Identify which cell holds the provided text, then report its [X, Y] central coordinate. 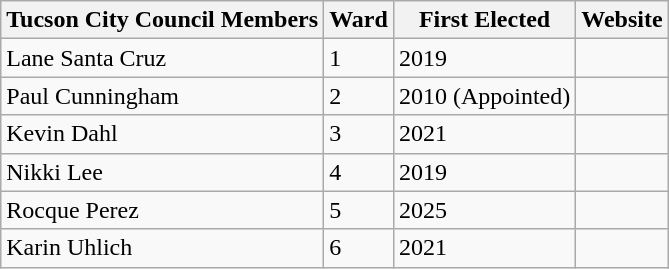
3 [359, 134]
2010 (Appointed) [484, 96]
4 [359, 172]
Rocque Perez [162, 210]
6 [359, 248]
Ward [359, 20]
Website [622, 20]
1 [359, 58]
Tucson City Council Members [162, 20]
Nikki Lee [162, 172]
First Elected [484, 20]
Lane Santa Cruz [162, 58]
2025 [484, 210]
5 [359, 210]
Kevin Dahl [162, 134]
2 [359, 96]
Karin Uhlich [162, 248]
Paul Cunningham [162, 96]
